Identify which cell holds the provided text, then report its (x, y) central coordinate. 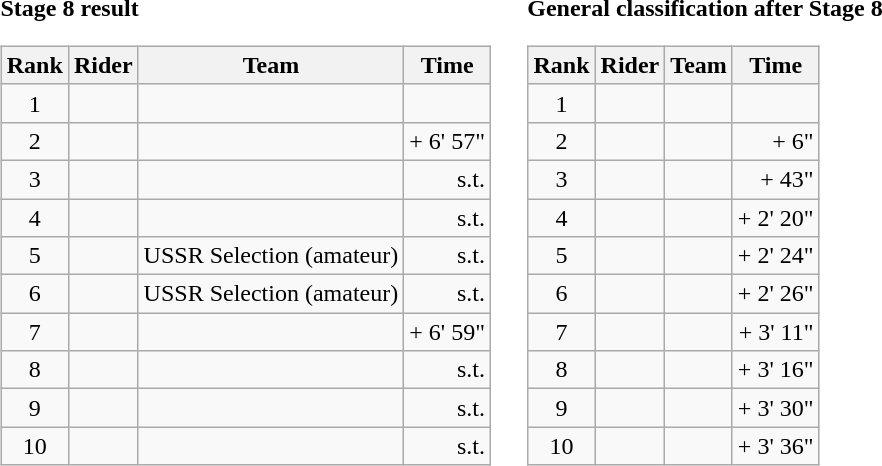
+ 3' 30" (776, 408)
+ 2' 20" (776, 217)
+ 43" (776, 179)
+ 6" (776, 141)
+ 3' 11" (776, 332)
+ 6' 59" (448, 332)
+ 2' 26" (776, 294)
+ 3' 16" (776, 370)
+ 2' 24" (776, 256)
+ 6' 57" (448, 141)
+ 3' 36" (776, 446)
